Extract the (X, Y) coordinate from the center of the cell holding the provided text.  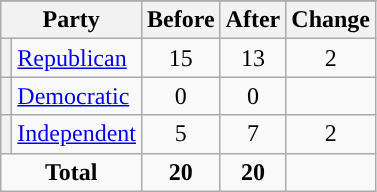
Total (72, 172)
15 (180, 58)
7 (253, 134)
13 (253, 58)
Party (72, 20)
Independent (77, 134)
5 (180, 134)
Before (180, 20)
Democratic (77, 96)
Change (331, 20)
Republican (77, 58)
After (253, 20)
